Pinpoint the cell where the given text exists, returning its [X, Y] midpoint coordinate. 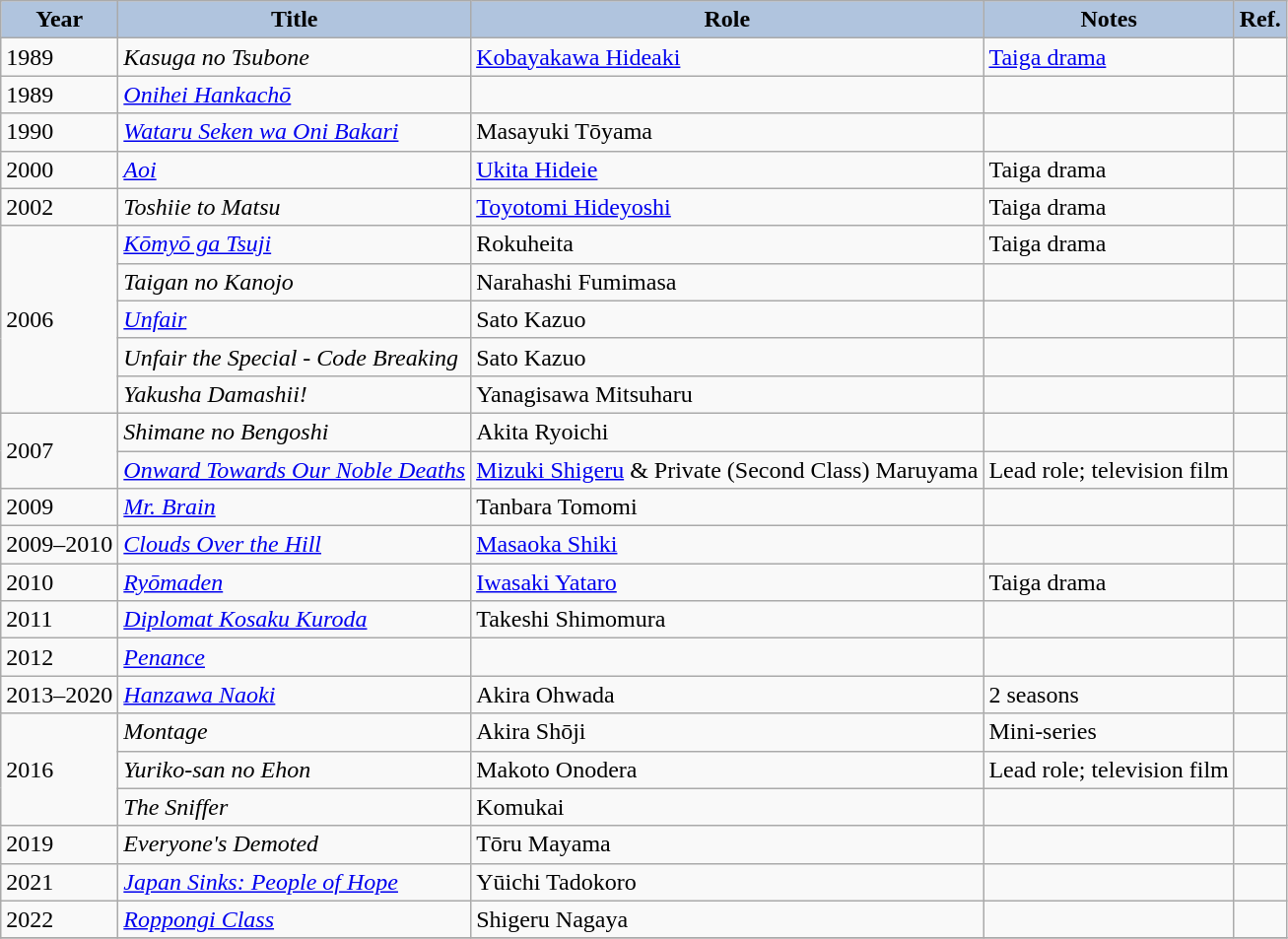
2010 [59, 582]
Akira Ohwada [727, 695]
Toshiie to Matsu [295, 207]
Taigan no Kanojo [295, 282]
Year [59, 20]
2011 [59, 620]
Kasuga no Tsubone [295, 57]
2009 [59, 507]
Shigeru Nagaya [727, 919]
Shimane no Bengoshi [295, 432]
Komukai [727, 807]
Tōru Mayama [727, 844]
Masaoka Shiki [727, 545]
Ukita Hideie [727, 169]
2016 [59, 770]
2002 [59, 207]
Roppongi Class [295, 919]
2 seasons [1109, 695]
Iwasaki Yataro [727, 582]
Toyotomi Hideyoshi [727, 207]
1990 [59, 132]
Mini-series [1109, 732]
Makoto Onodera [727, 770]
Takeshi Shimomura [727, 620]
Japan Sinks: People of Hope [295, 882]
Wataru Seken wa Oni Bakari [295, 132]
Aoi [295, 169]
Diplomat Kosaku Kuroda [295, 620]
Yuriko-san no Ehon [295, 770]
Masayuki Tōyama [727, 132]
Ryōmaden [295, 582]
2006 [59, 319]
Yakusha Damashii! [295, 394]
Notes [1109, 20]
Title [295, 20]
2013–2020 [59, 695]
Yūichi Tadokoro [727, 882]
2000 [59, 169]
Penance [295, 657]
Hanzawa Naoki [295, 695]
Yanagisawa Mitsuharu [727, 394]
Unfair [295, 319]
2019 [59, 844]
2021 [59, 882]
2022 [59, 919]
Narahashi Fumimasa [727, 282]
Onihei Hankachō [295, 95]
Mizuki Shigeru & Private (Second Class) Maruyama [727, 470]
Tanbara Tomomi [727, 507]
Ref. [1259, 20]
Kōmyō ga Tsuji [295, 244]
The Sniffer [295, 807]
Rokuheita [727, 244]
2009–2010 [59, 545]
Everyone's Demoted [295, 844]
2012 [59, 657]
2007 [59, 450]
Unfair the Special - Code Breaking [295, 357]
Clouds Over the Hill [295, 545]
Role [727, 20]
Montage [295, 732]
Onward Towards Our Noble Deaths [295, 470]
Mr. Brain [295, 507]
Akita Ryoichi [727, 432]
Kobayakawa Hideaki [727, 57]
Akira Shōji [727, 732]
